Determine the [X, Y] coordinate at the center of the cell enclosing the given text.  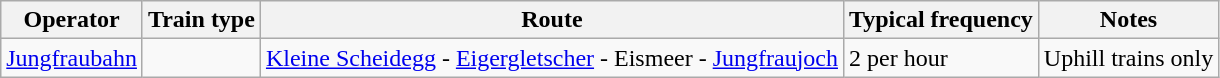
Uphill trains only [1128, 58]
Jungfraubahn [72, 58]
Notes [1128, 20]
2 per hour [940, 58]
Kleine Scheidegg - Eigergletscher - Eismeer - Jungfraujoch [552, 58]
Typical frequency [940, 20]
Operator [72, 20]
Train type [201, 20]
Route [552, 20]
